Scan for the cell matching the given text and deliver its [x, y] coordinate at center. 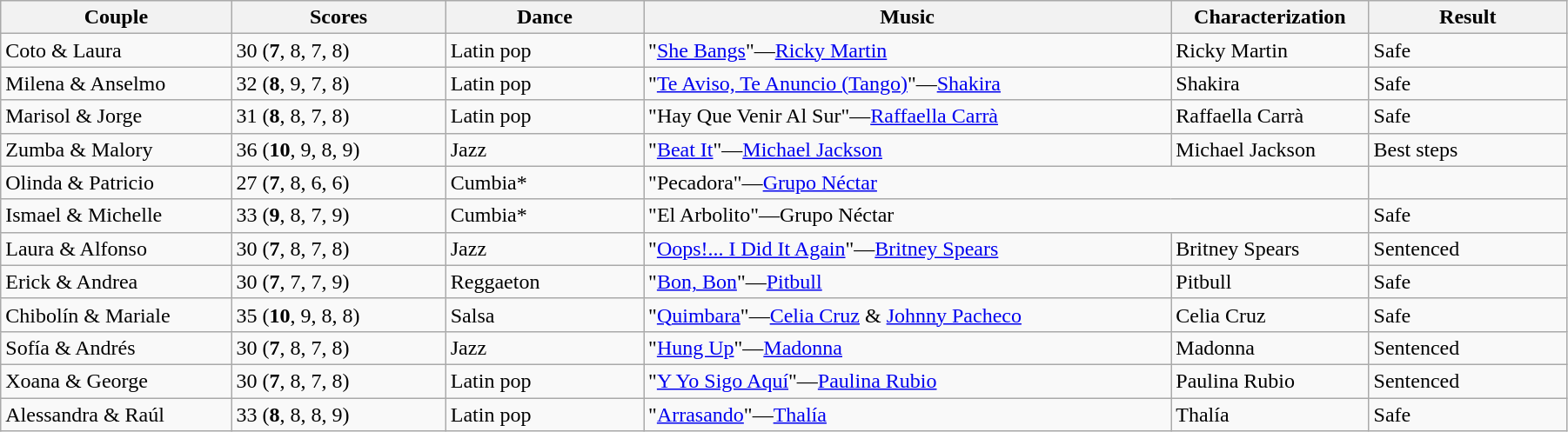
"Oops!... I Did It Again"—Britney Spears [908, 249]
27 (7, 8, 6, 6) [338, 183]
35 (10, 9, 8, 8) [338, 315]
"Hay Que Venir Al Sur"—Raffaella Carrà [908, 116]
"El Arbolito"—Grupo Néctar [1007, 216]
Ricky Martin [1270, 50]
Alessandra & Raúl [117, 415]
Marisol & Jorge [117, 116]
"Beat It"—Michael Jackson [908, 150]
Madonna [1270, 348]
Best steps [1467, 150]
Britney Spears [1270, 249]
Paulina Rubio [1270, 381]
Sofía & Andrés [117, 348]
Pitbull [1270, 282]
Salsa [545, 315]
"Pecadora"—Grupo Néctar [1007, 183]
33 (8, 8, 8, 9) [338, 415]
"Y Yo Sigo Aquí"—Paulina Rubio [908, 381]
Reggaeton [545, 282]
Coto & Laura [117, 50]
Milena & Anselmo [117, 83]
Characterization [1270, 17]
Olinda & Patricio [117, 183]
Thalía [1270, 415]
"Quimbara"—Celia Cruz & Johnny Pacheco [908, 315]
31 (8, 8, 7, 8) [338, 116]
"She Bangs"—Ricky Martin [908, 50]
"Arrasando"—Thalía [908, 415]
"Bon, Bon"—Pitbull [908, 282]
Chibolín & Mariale [117, 315]
Celia Cruz [1270, 315]
Erick & Andrea [117, 282]
"Te Aviso, Te Anuncio (Tango)"—Shakira [908, 83]
36 (10, 9, 8, 9) [338, 150]
Music [908, 17]
Raffaella Carrà [1270, 116]
Xoana & George [117, 381]
33 (9, 8, 7, 9) [338, 216]
Laura & Alfonso [117, 249]
Zumba & Malory [117, 150]
30 (7, 7, 7, 9) [338, 282]
Scores [338, 17]
Shakira [1270, 83]
Michael Jackson [1270, 150]
32 (8, 9, 7, 8) [338, 83]
Ismael & Michelle [117, 216]
Result [1467, 17]
"Hung Up"—Madonna [908, 348]
Dance [545, 17]
Couple [117, 17]
